Detect which cell encompasses the target text, then output its [x, y] center coordinate. 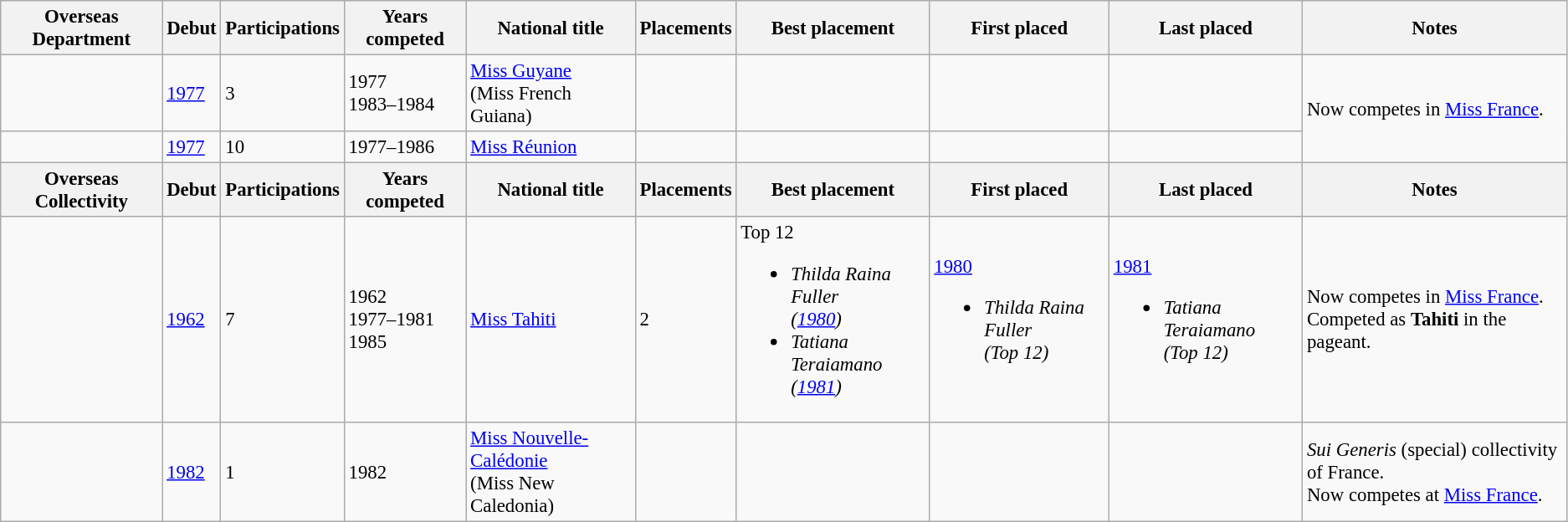
19771983–1984 [405, 94]
Overseas Department [82, 28]
Sui Generis (special) collectivity of France.Now competes at Miss France. [1435, 472]
Top 12Thilda Raina Fuller(1980)Tatiana Teraiamano(1981) [833, 320]
10 [283, 147]
Miss Nouvelle-Calédonie(Miss New Caledonia) [551, 472]
Overseas Collectivity [82, 191]
1977–1986 [405, 147]
Now competes in Miss France.Competed as Tahiti in the pageant. [1435, 320]
1 [283, 472]
1962 [192, 320]
7 [283, 320]
1980Thilda Raina Fuller(Top 12) [1019, 320]
Now competes in Miss France. [1435, 109]
Miss Guyane(Miss French Guiana) [551, 94]
1981Tatiana Teraiamano(Top 12) [1205, 320]
2 [686, 320]
3 [283, 94]
19621977–19811985 [405, 320]
Miss Réunion [551, 147]
Miss Tahiti [551, 320]
